Determine the [X, Y] coordinate at the center of the cell enclosing the given text.  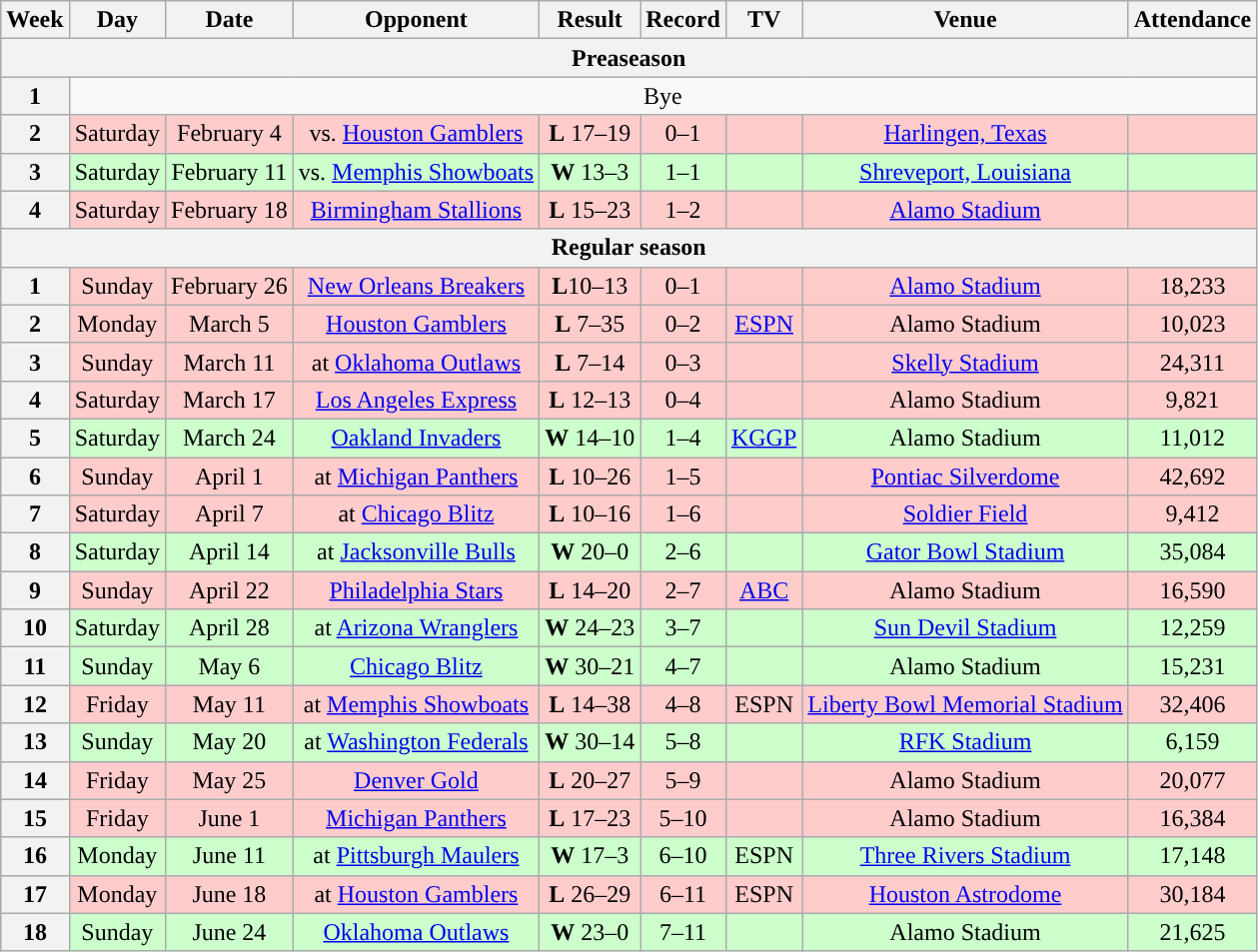
L 14–20 [590, 590]
March 5 [230, 324]
18,233 [1192, 286]
10,023 [1192, 324]
Three Rivers Stadium [965, 856]
30,184 [1192, 894]
6–10 [683, 856]
April 1 [230, 476]
L 7–35 [590, 324]
Pontiac Silverdome [965, 476]
Shreveport, Louisiana [965, 172]
at Houston Gamblers [416, 894]
W 17–3 [590, 856]
February 4 [230, 134]
1–2 [683, 210]
21,625 [1192, 932]
Houston Astrodome [965, 894]
June 18 [230, 894]
16,590 [1192, 590]
Opponent [416, 20]
17 [35, 894]
35,084 [1192, 552]
Denver Gold [416, 780]
11,012 [1192, 438]
at Washington Federals [416, 742]
Chicago Blitz [416, 666]
5–8 [683, 742]
18 [35, 932]
12 [35, 704]
Oakland Invaders [416, 438]
vs. Memphis Showboats [416, 172]
6,159 [1192, 742]
L 14–38 [590, 704]
Regular season [629, 248]
7 [35, 514]
24,311 [1192, 362]
L 12–13 [590, 400]
RFK Stadium [965, 742]
1–4 [683, 438]
L 10–16 [590, 514]
L 15–23 [590, 210]
16,384 [1192, 818]
at Memphis Showboats [416, 704]
L 7–14 [590, 362]
ABC [763, 590]
April 28 [230, 628]
TV [763, 20]
1–1 [683, 172]
Harlingen, Texas [965, 134]
32,406 [1192, 704]
at Michigan Panthers [416, 476]
1–6 [683, 514]
Liberty Bowl Memorial Stadium [965, 704]
0–3 [683, 362]
9 [35, 590]
May 20 [230, 742]
9,821 [1192, 400]
13 [35, 742]
W 14–10 [590, 438]
4–8 [683, 704]
W 30–14 [590, 742]
at Arizona Wranglers [416, 628]
16 [35, 856]
Result [590, 20]
1–5 [683, 476]
L 20–27 [590, 780]
Attendance [1192, 20]
2–7 [683, 590]
3–7 [683, 628]
Skelly Stadium [965, 362]
Bye [662, 96]
Birmingham Stallions [416, 210]
March 17 [230, 400]
Oklahoma Outlaws [416, 932]
15,231 [1192, 666]
June 24 [230, 932]
5–10 [683, 818]
May 6 [230, 666]
42,692 [1192, 476]
6–11 [683, 894]
Los Angeles Express [416, 400]
February 26 [230, 286]
Sun Devil Stadium [965, 628]
7–11 [683, 932]
Day [117, 20]
L 17–23 [590, 818]
W 24–23 [590, 628]
Preaseason [629, 58]
W 30–21 [590, 666]
14 [35, 780]
Record [683, 20]
L10–13 [590, 286]
11 [35, 666]
Michigan Panthers [416, 818]
L 10–26 [590, 476]
February 11 [230, 172]
0–2 [683, 324]
W 20–0 [590, 552]
vs. Houston Gamblers [416, 134]
Houston Gamblers [416, 324]
5 [35, 438]
10 [35, 628]
Gator Bowl Stadium [965, 552]
17,148 [1192, 856]
June 11 [230, 856]
February 18 [230, 210]
June 1 [230, 818]
Venue [965, 20]
0–4 [683, 400]
2–6 [683, 552]
at Jacksonville Bulls [416, 552]
L 26–29 [590, 894]
5–9 [683, 780]
April 22 [230, 590]
15 [35, 818]
May 25 [230, 780]
Date [230, 20]
12,259 [1192, 628]
L 17–19 [590, 134]
New Orleans Breakers [416, 286]
April 14 [230, 552]
March 24 [230, 438]
at Oklahoma Outlaws [416, 362]
20,077 [1192, 780]
4–7 [683, 666]
at Pittsburgh Maulers [416, 856]
Soldier Field [965, 514]
W 23–0 [590, 932]
KGGP [763, 438]
Week [35, 20]
6 [35, 476]
at Chicago Blitz [416, 514]
May 11 [230, 704]
April 7 [230, 514]
Philadelphia Stars [416, 590]
8 [35, 552]
9,412 [1192, 514]
W 13–3 [590, 172]
March 11 [230, 362]
